Return [x, y] of the center of cell containing provided text 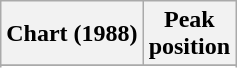
Peakposition [189, 34]
Chart (1988) [72, 34]
